Output the (X, Y) coordinate of the center of the cell containing the given text.  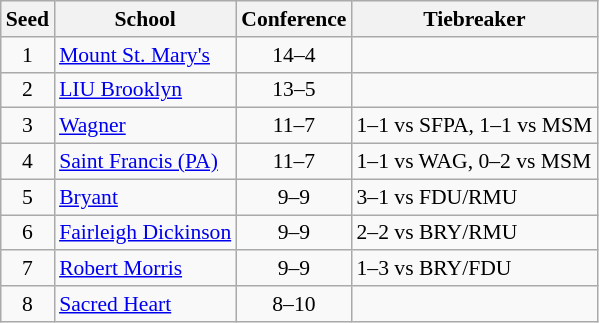
1–3 vs BRY/FDU (475, 269)
Fairleigh Dickinson (145, 233)
Robert Morris (145, 269)
Saint Francis (PA) (145, 162)
Bryant (145, 197)
LIU Brooklyn (145, 90)
Tiebreaker (475, 19)
5 (28, 197)
Conference (294, 19)
14–4 (294, 55)
Mount St. Mary's (145, 55)
8 (28, 304)
6 (28, 233)
Wagner (145, 126)
1 (28, 55)
3–1 vs FDU/RMU (475, 197)
13–5 (294, 90)
7 (28, 269)
Seed (28, 19)
2–2 vs BRY/RMU (475, 233)
1–1 vs WAG, 0–2 vs MSM (475, 162)
School (145, 19)
1–1 vs SFPA, 1–1 vs MSM (475, 126)
2 (28, 90)
4 (28, 162)
Sacred Heart (145, 304)
8–10 (294, 304)
3 (28, 126)
